Find where the given text appears and provide that cell's center as [X, Y] coordinate. 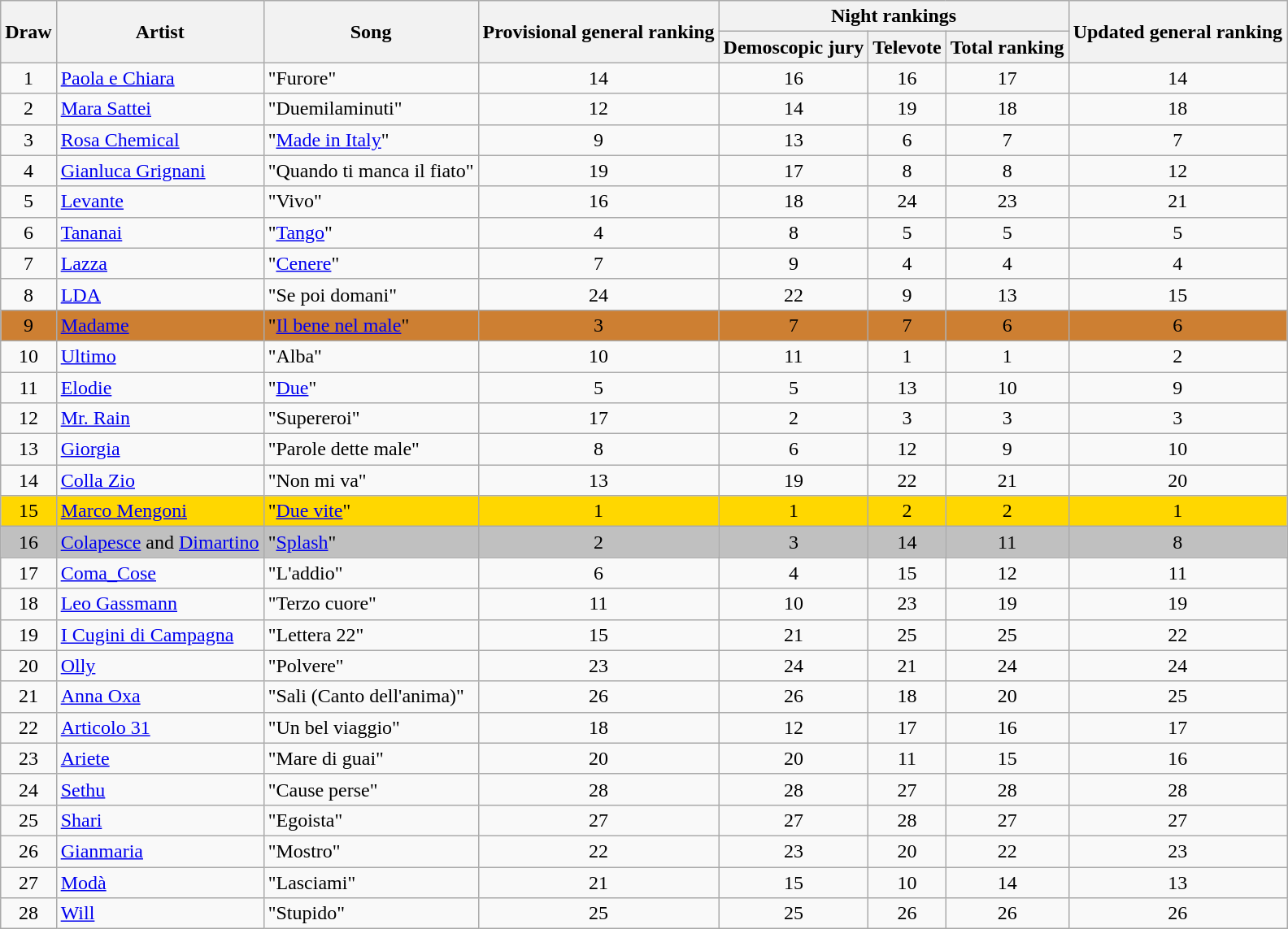
"Un bel viaggio" [371, 727]
Olly [159, 666]
Ariete [159, 758]
"Furore" [371, 78]
"Mare di guai" [371, 758]
"Polvere" [371, 666]
"Mostro" [371, 851]
Mara Sattei [159, 109]
I Cugini di Campagna [159, 635]
Ultimo [159, 356]
Gianluca Grignani [159, 171]
LDA [159, 294]
"Alba" [371, 356]
Sethu [159, 789]
Gianmaria [159, 851]
Song [371, 32]
"Lasciami" [371, 882]
Colla Zio [159, 480]
Televote [907, 47]
"Duemilaminuti" [371, 109]
Madame [159, 325]
Provisional general ranking [598, 32]
Will [159, 914]
"Due vite" [371, 511]
"L'addio" [371, 573]
Mr. Rain [159, 419]
Demoscopic jury [794, 47]
Paola e Chiara [159, 78]
"Egoista" [371, 820]
Shari [159, 820]
"Supereroi" [371, 419]
Updated general ranking [1177, 32]
Giorgia [159, 449]
Colapesce and Dimartino [159, 542]
Rosa Chemical [159, 140]
"Se poi domani" [371, 294]
Night rankings [894, 16]
"Cenere" [371, 263]
Levante [159, 202]
Elodie [159, 388]
"Tango" [371, 232]
Total ranking [1007, 47]
Draw [28, 32]
"Stupido" [371, 914]
"Sali (Canto dell'anima)" [371, 697]
"Vivo" [371, 202]
Artist [159, 32]
"Parole dette male" [371, 449]
"Due" [371, 388]
Lazza [159, 263]
Leo Gassmann [159, 604]
"Cause perse" [371, 789]
Marco Mengoni [159, 511]
Anna Oxa [159, 697]
Articolo 31 [159, 727]
"Il bene nel male" [371, 325]
Tananai [159, 232]
"Splash" [371, 542]
"Quando ti manca il fiato" [371, 171]
"Made in Italy" [371, 140]
"Lettera 22" [371, 635]
"Terzo cuore" [371, 604]
"Non mi va" [371, 480]
Modà [159, 882]
Coma_Cose [159, 573]
